Detect which cell encompasses the target text, then output its (X, Y) center coordinate. 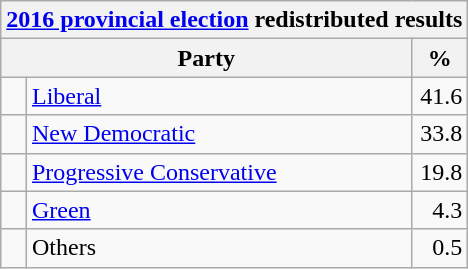
19.8 (440, 172)
41.6 (440, 96)
33.8 (440, 134)
Party (206, 58)
Progressive Conservative (218, 172)
New Democratic (218, 134)
Liberal (218, 96)
Green (218, 210)
0.5 (440, 248)
2016 provincial election redistributed results (234, 20)
4.3 (440, 210)
Others (218, 248)
% (440, 58)
